Pinpoint the cell where the given text exists, returning its [x, y] midpoint coordinate. 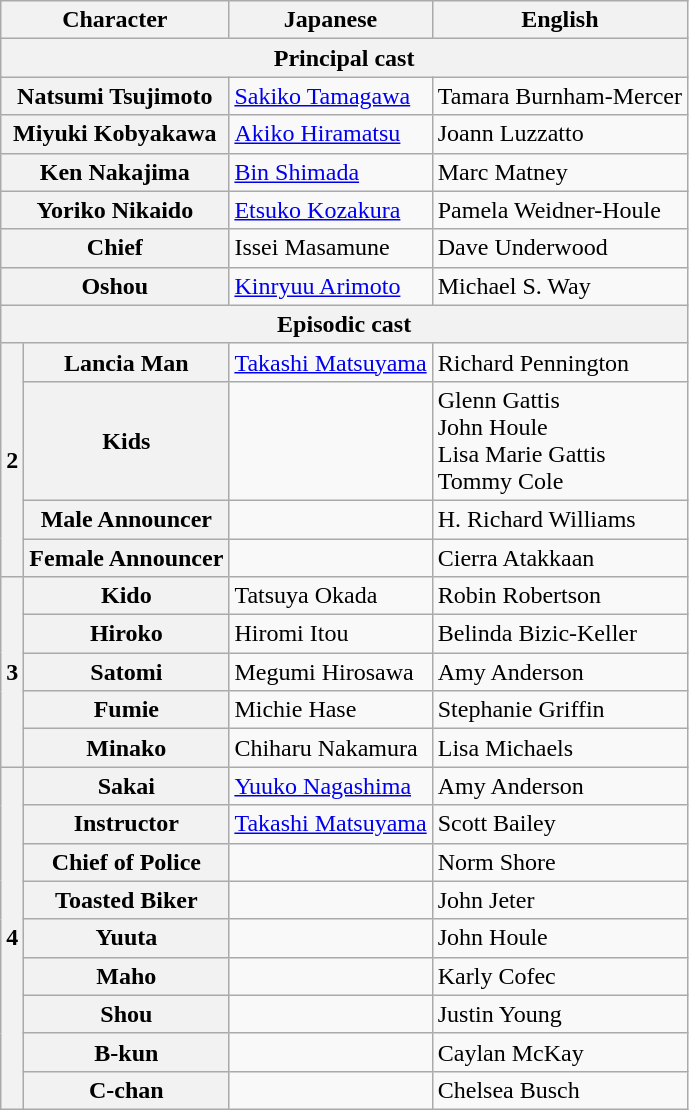
Tatsuya Okada [330, 596]
Stephanie Griffin [560, 710]
Miyuki Kobyakawa [115, 134]
Principal cast [344, 58]
Yuuta [126, 938]
Male Announcer [126, 519]
Natsumi Tsujimoto [115, 96]
Etsuko Kozakura [330, 210]
Richard Pennington [560, 362]
4 [12, 938]
Shou [126, 1014]
Scott Bailey [560, 824]
Yuuko Nagashima [330, 786]
Lisa Michaels [560, 748]
Tamara Burnham-Mercer [560, 96]
Marc Matney [560, 172]
Oshou [115, 286]
Chief [115, 248]
Kinryuu Arimoto [330, 286]
Ken Nakajima [115, 172]
H. Richard Williams [560, 519]
Kido [126, 596]
Michael S. Way [560, 286]
C-chan [126, 1090]
Chief of Police [126, 862]
Justin Young [560, 1014]
Sakai [126, 786]
Michie Hase [330, 710]
Dave Underwood [560, 248]
2 [12, 460]
Satomi [126, 672]
Toasted Biker [126, 900]
Character [115, 20]
Maho [126, 976]
Kids [126, 440]
John Houle [560, 938]
Belinda Bizic-Keller [560, 634]
Yoriko Nikaido [115, 210]
Glenn GattisJohn HouleLisa Marie GattisTommy Cole [560, 440]
English [560, 20]
Fumie [126, 710]
Minako [126, 748]
Issei Masamune [330, 248]
Chiharu Nakamura [330, 748]
Caylan McKay [560, 1052]
Hiroko [126, 634]
Akiko Hiramatsu [330, 134]
Chelsea Busch [560, 1090]
Joann Luzzatto [560, 134]
Cierra Atakkaan [560, 557]
Instructor [126, 824]
John Jeter [560, 900]
3 [12, 672]
Episodic cast [344, 324]
B-kun [126, 1052]
Female Announcer [126, 557]
Robin Robertson [560, 596]
Sakiko Tamagawa [330, 96]
Lancia Man [126, 362]
Megumi Hirosawa [330, 672]
Pamela Weidner-Houle [560, 210]
Hiromi Itou [330, 634]
Norm Shore [560, 862]
Karly Cofec [560, 976]
Japanese [330, 20]
Bin Shimada [330, 172]
